Extract the (x, y) coordinate from the center of the cell holding the provided text.  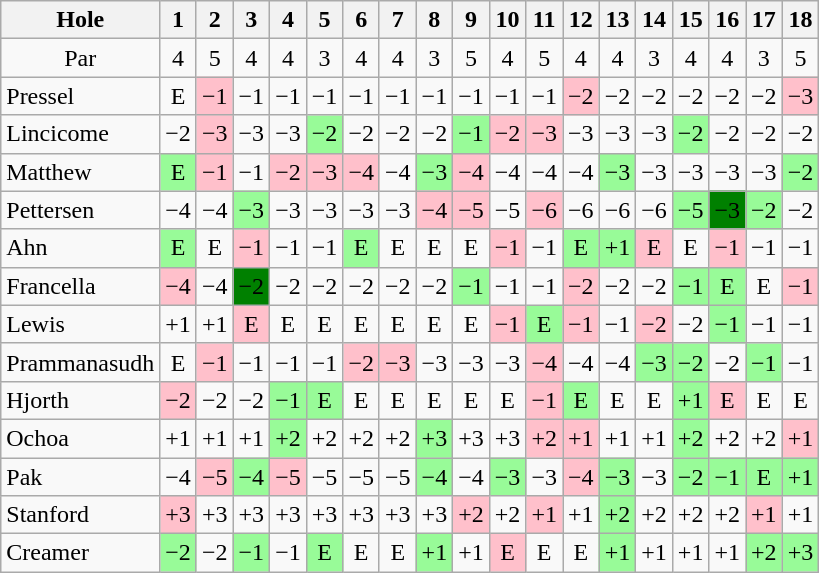
10 (508, 20)
2 (214, 20)
13 (618, 20)
Ahn (80, 248)
Francella (80, 286)
11 (544, 20)
16 (728, 20)
18 (800, 20)
Prammanasudh (80, 362)
12 (580, 20)
7 (398, 20)
Lincicome (80, 134)
Stanford (80, 515)
9 (472, 20)
Pettersen (80, 210)
15 (690, 20)
Ochoa (80, 438)
6 (362, 20)
8 (434, 20)
Creamer (80, 553)
Hole (80, 20)
Pressel (80, 96)
Par (80, 58)
Pak (80, 477)
17 (764, 20)
1 (178, 20)
Matthew (80, 172)
14 (654, 20)
Hjorth (80, 400)
Lewis (80, 324)
